Output the [x, y] coordinate of the center of the cell containing the given text.  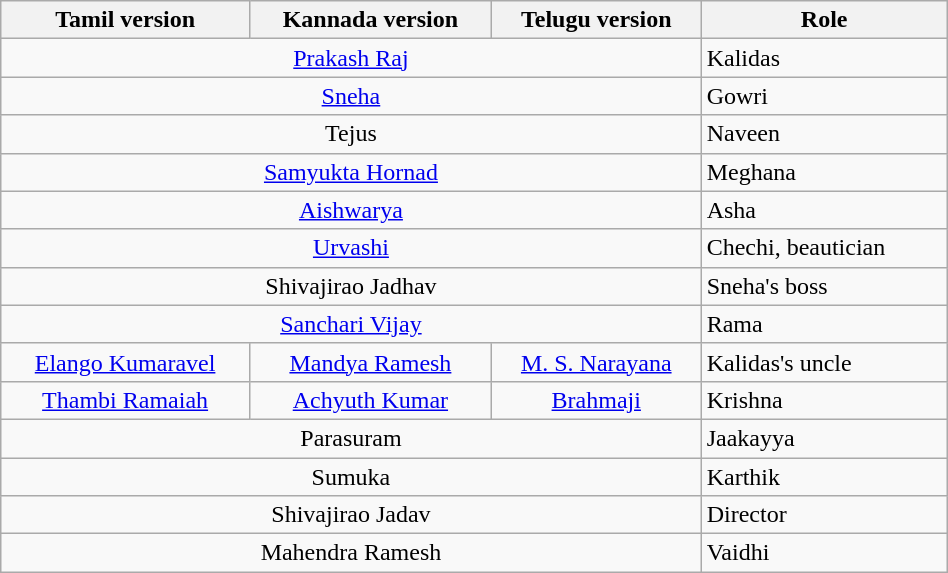
Prakash Raj [351, 58]
Tamil version [126, 20]
Kalidas's uncle [824, 362]
Shivajirao Jadav [351, 515]
Gowri [824, 96]
Rama [824, 324]
Meghana [824, 172]
Shivajirao Jadhav [351, 286]
Aishwarya [351, 210]
Chechi, beautician [824, 248]
Role [824, 20]
Tejus [351, 134]
Samyukta Hornad [351, 172]
Mandya Ramesh [370, 362]
Krishna [824, 400]
Kannada version [370, 20]
Mahendra Ramesh [351, 553]
Sumuka [351, 477]
Parasuram [351, 438]
Achyuth Kumar [370, 400]
Urvashi [351, 248]
Naveen [824, 134]
Kalidas [824, 58]
Thambi Ramaiah [126, 400]
Elango Kumaravel [126, 362]
M. S. Narayana [596, 362]
Karthik [824, 477]
Asha [824, 210]
Brahmaji [596, 400]
Director [824, 515]
Sneha's boss [824, 286]
Jaakayya [824, 438]
Telugu version [596, 20]
Sanchari Vijay [351, 324]
Vaidhi [824, 553]
Sneha [351, 96]
